For the text-containing cell, return its midpoint in [X, Y] coordinate format. 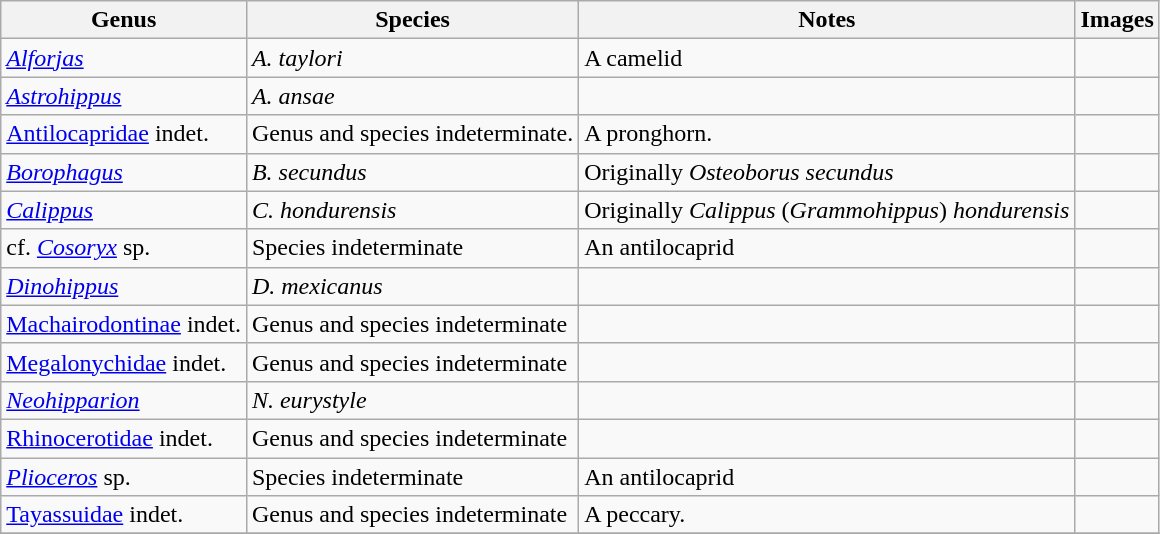
Plioceros sp. [124, 477]
Notes [827, 20]
C. hondurensis [412, 210]
Borophagus [124, 172]
Megalonychidae indet. [124, 362]
Calippus [124, 210]
Machairodontinae indet. [124, 324]
B. secundus [412, 172]
N. eurystyle [412, 400]
Rhinocerotidae indet. [124, 438]
A peccary. [827, 515]
Genus and species indeterminate. [412, 134]
Antilocapridae indet. [124, 134]
Neohipparion [124, 400]
Originally Osteoborus secundus [827, 172]
Images [1117, 20]
Originally Calippus (Grammohippus) hondurensis [827, 210]
A pronghorn. [827, 134]
Astrohippus [124, 96]
Tayassuidae indet. [124, 515]
A. ansae [412, 96]
Genus [124, 20]
A. taylori [412, 58]
D. mexicanus [412, 286]
cf. Cosoryx sp. [124, 248]
Dinohippus [124, 286]
A camelid [827, 58]
Species [412, 20]
Alforjas [124, 58]
